Locate the cell with the specified text and output its [x, y] center coordinate. 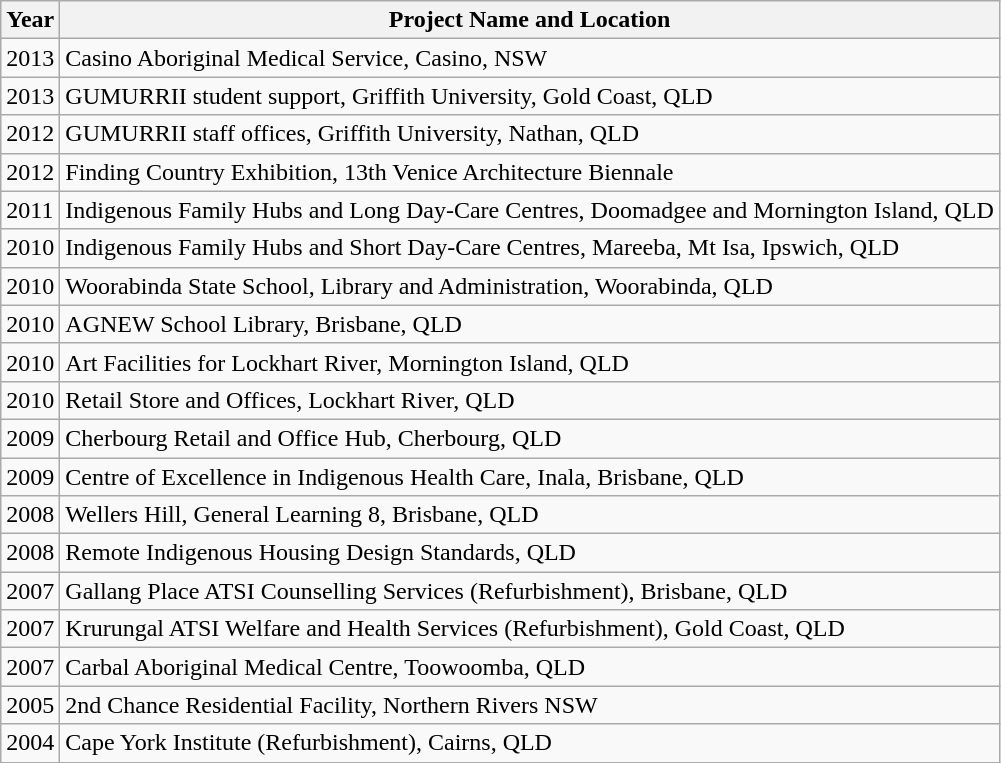
Indigenous Family Hubs and Long Day-Care Centres, Doomadgee and Mornington Island, QLD [530, 210]
2005 [30, 705]
Indigenous Family Hubs and Short Day-Care Centres, Mareeba, Mt Isa, Ipswich, QLD [530, 248]
Centre of Excellence in Indigenous Health Care, Inala, Brisbane, QLD [530, 477]
Year [30, 20]
Krurungal ATSI Welfare and Health Services (Refurbishment), Gold Coast, QLD [530, 629]
Woorabinda State School, Library and Administration, Woorabinda, QLD [530, 286]
Cherbourg Retail and Office Hub, Cherbourg, QLD [530, 438]
Retail Store and Offices, Lockhart River, QLD [530, 400]
GUMURRII staff offices, Griffith University, Nathan, QLD [530, 134]
Gallang Place ATSI Counselling Services (Refurbishment), Brisbane, QLD [530, 591]
AGNEW School Library, Brisbane, QLD [530, 324]
2004 [30, 743]
Cape York Institute (Refurbishment), Cairns, QLD [530, 743]
Project Name and Location [530, 20]
GUMURRII student support, Griffith University, Gold Coast, QLD [530, 96]
Finding Country Exhibition, 13th Venice Architecture Biennale [530, 172]
2011 [30, 210]
Carbal Aboriginal Medical Centre, Toowoomba, QLD [530, 667]
Casino Aboriginal Medical Service, Casino, NSW [530, 58]
Remote Indigenous Housing Design Standards, QLD [530, 553]
2nd Chance Residential Facility, Northern Rivers NSW [530, 705]
Art Facilities for Lockhart River, Mornington Island, QLD [530, 362]
Wellers Hill, General Learning 8, Brisbane, QLD [530, 515]
